From the cell containing the given text, extract its center point as (x, y) coordinate. 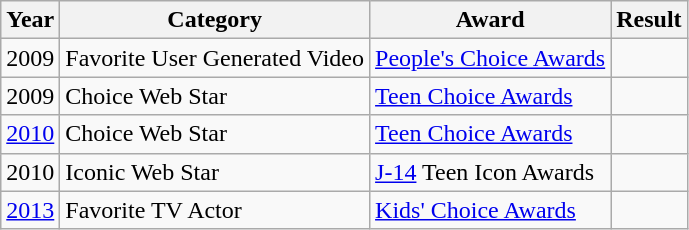
J-14 Teen Icon Awards (490, 172)
Favorite TV Actor (215, 210)
Iconic Web Star (215, 172)
Year (30, 20)
Result (649, 20)
Award (490, 20)
2013 (30, 210)
People's Choice Awards (490, 58)
Favorite User Generated Video (215, 58)
Kids' Choice Awards (490, 210)
Category (215, 20)
